Detect which cell encompasses the target text, then output its (x, y) center coordinate. 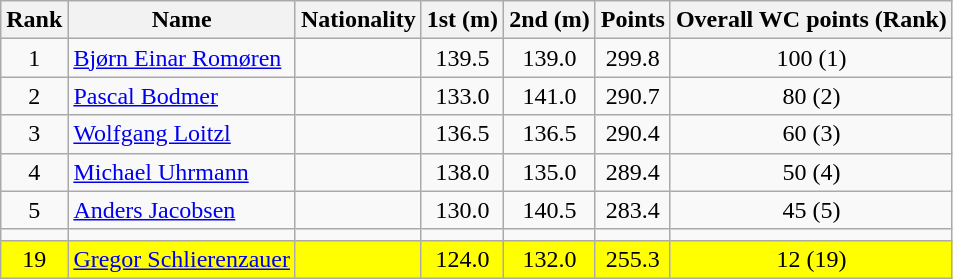
Points (632, 20)
Pascal Bodmer (182, 96)
139.0 (550, 58)
Nationality (358, 20)
100 (1) (811, 58)
283.4 (632, 210)
1 (34, 58)
3 (34, 134)
Anders Jacobsen (182, 210)
138.0 (462, 172)
139.5 (462, 58)
Bjørn Einar Romøren (182, 58)
Michael Uhrmann (182, 172)
2 (34, 96)
80 (2) (811, 96)
130.0 (462, 210)
60 (3) (811, 134)
Wolfgang Loitzl (182, 134)
1st (m) (462, 20)
124.0 (462, 259)
289.4 (632, 172)
Overall WC points (Rank) (811, 20)
4 (34, 172)
135.0 (550, 172)
Name (182, 20)
132.0 (550, 259)
2nd (m) (550, 20)
290.4 (632, 134)
50 (4) (811, 172)
12 (19) (811, 259)
255.3 (632, 259)
133.0 (462, 96)
141.0 (550, 96)
19 (34, 259)
290.7 (632, 96)
Gregor Schlierenzauer (182, 259)
45 (5) (811, 210)
299.8 (632, 58)
140.5 (550, 210)
Rank (34, 20)
5 (34, 210)
